Identify which cell holds the provided text, then report its [x, y] central coordinate. 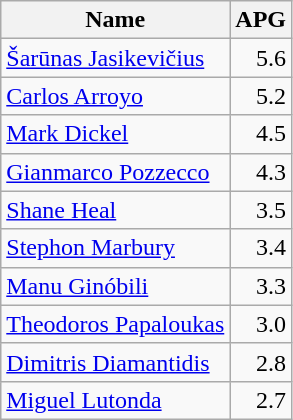
Gianmarco Pozzecco [116, 172]
Theodoros Papaloukas [116, 324]
Miguel Lutonda [116, 400]
2.8 [261, 362]
APG [261, 20]
3.5 [261, 210]
3.3 [261, 286]
Name [116, 20]
4.5 [261, 134]
Manu Ginóbili [116, 286]
5.2 [261, 96]
Carlos Arroyo [116, 96]
2.7 [261, 400]
3.0 [261, 324]
Mark Dickel [116, 134]
3.4 [261, 248]
Dimitris Diamantidis [116, 362]
Stephon Marbury [116, 248]
4.3 [261, 172]
Shane Heal [116, 210]
Šarūnas Jasikevičius [116, 58]
5.6 [261, 58]
